From the cell containing the given text, extract its center point as [X, Y] coordinate. 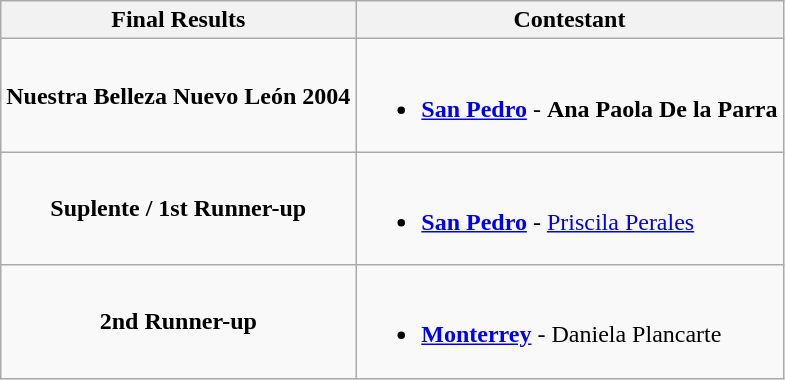
Contestant [570, 20]
Nuestra Belleza Nuevo León 2004 [178, 96]
Monterrey - Daniela Plancarte [570, 322]
San Pedro - Priscila Perales [570, 208]
2nd Runner-up [178, 322]
Suplente / 1st Runner-up [178, 208]
Final Results [178, 20]
San Pedro - Ana Paola De la Parra [570, 96]
